For the text-containing cell, return its midpoint in [X, Y] coordinate format. 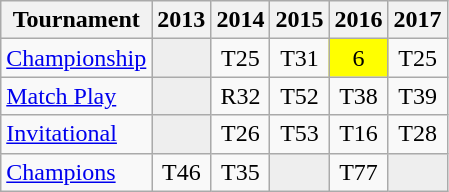
Championship [76, 58]
T16 [358, 134]
T77 [358, 172]
2015 [300, 20]
T52 [300, 96]
Tournament [76, 20]
2014 [240, 20]
T28 [418, 134]
T53 [300, 134]
2017 [418, 20]
T38 [358, 96]
T26 [240, 134]
Champions [76, 172]
T46 [182, 172]
Invitational [76, 134]
6 [358, 58]
Match Play [76, 96]
T35 [240, 172]
T39 [418, 96]
2016 [358, 20]
R32 [240, 96]
2013 [182, 20]
T31 [300, 58]
